Extract the [X, Y] coordinate from the center of the cell holding the provided text.  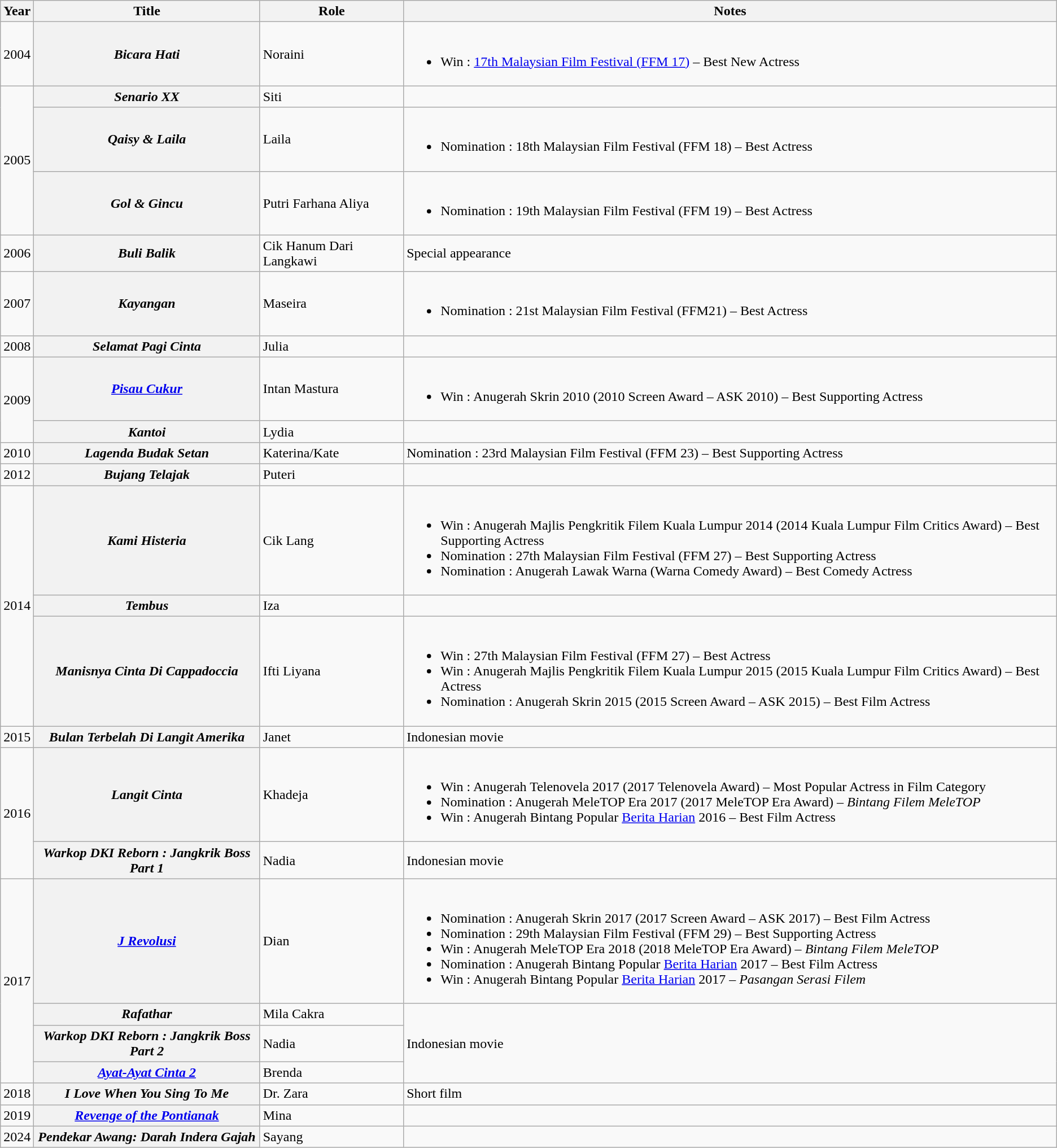
Ayat-Ayat Cinta 2 [147, 1072]
Dr. Zara [332, 1094]
Lagenda Budak Setan [147, 453]
2009 [17, 400]
Pisau Cukur [147, 389]
Julia [332, 346]
Win : 17th Malaysian Film Festival (FFM 17) – Best New Actress [731, 54]
Notes [731, 11]
Ifti Liyana [332, 671]
Cik Hanum Dari Langkawi [332, 253]
Tembus [147, 606]
Siti [332, 97]
Iza [332, 606]
2008 [17, 346]
Warkop DKI Reborn : Jangkrik Boss Part 2 [147, 1044]
Langit Cinta [147, 795]
Revenge of the Pontianak [147, 1115]
Bicara Hati [147, 54]
Role [332, 11]
Warkop DKI Reborn : Jangkrik Boss Part 1 [147, 861]
Putri Farhana Aliya [332, 203]
Kami Histeria [147, 540]
Kayangan [147, 304]
Mina [332, 1115]
Cik Lang [332, 540]
2015 [17, 737]
Nomination : 23rd Malaysian Film Festival (FFM 23) – Best Supporting Actress [731, 453]
Year [17, 11]
Mila Cakra [332, 1014]
Buli Balik [147, 253]
Brenda [332, 1072]
Senario XX [147, 97]
2010 [17, 453]
2012 [17, 474]
Short film [731, 1094]
2019 [17, 1115]
2006 [17, 253]
Kantoi [147, 431]
Title [147, 11]
Pendekar Awang: Darah Indera Gajah [147, 1137]
2017 [17, 981]
Sayang [332, 1137]
Qaisy & Laila [147, 139]
Win : Anugerah Skrin 2010 (2010 Screen Award – ASK 2010) – Best Supporting Actress [731, 389]
J Revolusi [147, 941]
2007 [17, 304]
Manisnya Cinta Di Cappadoccia [147, 671]
Nomination : 21st Malaysian Film Festival (FFM21) – Best Actress [731, 304]
Katerina/Kate [332, 453]
Nomination : 19th Malaysian Film Festival (FFM 19) – Best Actress [731, 203]
I Love When You Sing To Me [147, 1094]
Special appearance [731, 253]
Intan Mastura [332, 389]
Janet [332, 737]
Bulan Terbelah Di Langit Amerika [147, 737]
2018 [17, 1094]
Nomination : 18th Malaysian Film Festival (FFM 18) – Best Actress [731, 139]
Khadeja [332, 795]
Bujang Telajak [147, 474]
Lydia [332, 431]
2024 [17, 1137]
Dian [332, 941]
Noraini [332, 54]
2005 [17, 160]
Selamat Pagi Cinta [147, 346]
2016 [17, 813]
2014 [17, 606]
2004 [17, 54]
Rafathar [147, 1014]
Puteri [332, 474]
Maseira [332, 304]
Laila [332, 139]
Gol & Gincu [147, 203]
